Return (X, Y) of the center of cell containing provided text 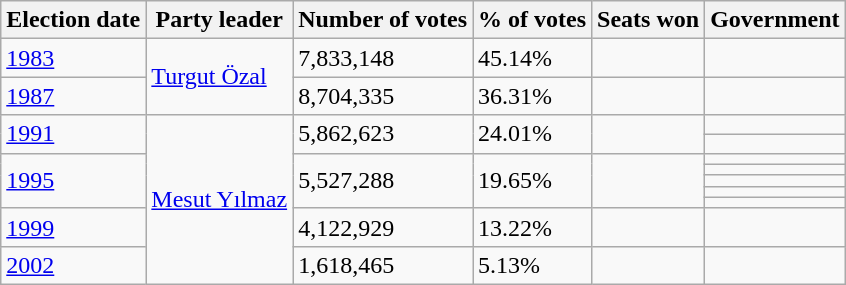
1,618,465 (383, 265)
1995 (74, 180)
Party leader (220, 20)
7,833,148 (383, 58)
4,122,929 (383, 227)
1991 (74, 134)
% of votes (532, 20)
19.65% (532, 180)
Seats won (648, 20)
24.01% (532, 134)
1987 (74, 96)
Turgut Özal (220, 77)
45.14% (532, 58)
5.13% (532, 265)
Election date (74, 20)
1983 (74, 58)
5,527,288 (383, 180)
8,704,335 (383, 96)
1999 (74, 227)
2002 (74, 265)
Mesut Yılmaz (220, 200)
Government (775, 20)
5,862,623 (383, 134)
36.31% (532, 96)
13.22% (532, 227)
Number of votes (383, 20)
